Scan for the cell matching the given text and deliver its (x, y) coordinate at center. 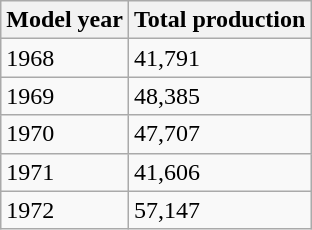
Total production (219, 20)
1969 (65, 96)
Model year (65, 20)
47,707 (219, 134)
1968 (65, 58)
41,791 (219, 58)
1972 (65, 210)
48,385 (219, 96)
57,147 (219, 210)
1970 (65, 134)
1971 (65, 172)
41,606 (219, 172)
